From the cell containing the given text, extract its center point as [X, Y] coordinate. 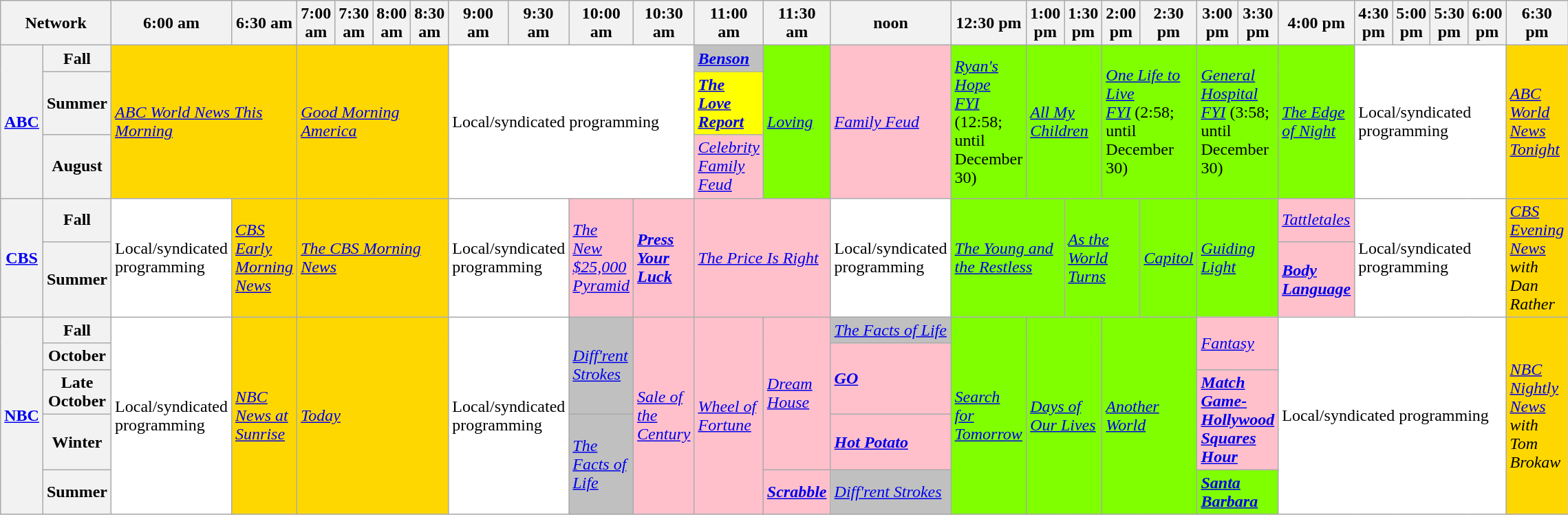
NBC News at Sunrise [264, 415]
Loving [797, 122]
10:00 am [601, 23]
The Price Is Right [762, 257]
3:00 pm [1218, 23]
Guiding Light [1238, 257]
Another World [1150, 415]
6:00 pm [1488, 23]
Fantasy [1238, 343]
11:30 am [797, 23]
10:30 am [664, 23]
One Life to LiveFYI (2:58; until December 30) [1150, 122]
Press Your Luck [664, 257]
6:30 pm [1537, 23]
CBS Early Morning News [264, 257]
4:00 pm [1317, 23]
1:00 pm [1046, 23]
ABC World News This Morning [204, 122]
General HospitalFYI (3:58; until December 30) [1238, 122]
5:30 pm [1449, 23]
ABC World News Tonight [1537, 122]
October [77, 356]
Winter [77, 441]
August [77, 166]
Capitol [1168, 257]
The Young and the Restless [1007, 257]
11:00 am [729, 23]
2:30 pm [1168, 23]
As the World Turns [1102, 257]
Wheel of Fortune [729, 415]
Hot Potato [890, 441]
GO [890, 378]
noon [890, 23]
ABC [22, 122]
The Edge of Night [1317, 122]
Sale of the Century [664, 415]
CBS [22, 257]
Ryan's HopeFYI (12:58; until December 30) [989, 122]
All My Children [1064, 122]
Santa Barbara [1238, 492]
Good Morning America [373, 122]
CBS Evening News with Dan Rather [1537, 257]
9:30 am [538, 23]
7:30 am [354, 23]
The New $25,000 Pyramid [601, 257]
NBC [22, 415]
Network [56, 23]
Tattletales [1317, 220]
Body Language [1317, 279]
Dream House [797, 393]
8:00 am [392, 23]
7:00 am [316, 23]
Late October [77, 392]
1:30 pm [1083, 23]
The CBS Morning News [373, 257]
5:00 pm [1412, 23]
NBC Nightly News with Tom Brokaw [1537, 415]
Celebrity Family Feud [729, 166]
The Love Report [729, 103]
6:00 am [172, 23]
Today [373, 415]
Match Game-Hollywood Squares Hour [1238, 419]
Benson [729, 58]
Scrabble [797, 492]
2:00 pm [1121, 23]
4:30 pm [1373, 23]
6:30 am [264, 23]
9:00 am [478, 23]
8:30 am [429, 23]
3:30 pm [1258, 23]
12:30 pm [989, 23]
Search for Tomorrow [989, 415]
Family Feud [890, 122]
Days of Our Lives [1064, 415]
